Provide the (x, y) coordinate of the cell's center where the given text is located.  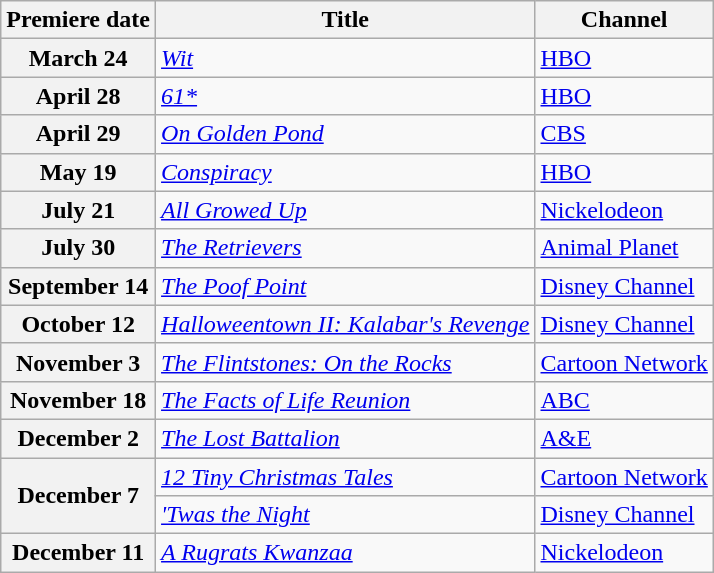
Halloweentown II: Kalabar's Revenge (346, 324)
The Lost Battalion (346, 438)
The Flintstones: On the Rocks (346, 362)
A&E (624, 438)
The Retrievers (346, 248)
December 7 (78, 496)
On Golden Pond (346, 134)
Wit (346, 58)
The Facts of Life Reunion (346, 400)
61* (346, 96)
October 12 (78, 324)
April 28 (78, 96)
The Poof Point (346, 286)
November 18 (78, 400)
April 29 (78, 134)
November 3 (78, 362)
December 2 (78, 438)
December 11 (78, 553)
Conspiracy (346, 172)
July 30 (78, 248)
'Twas the Night (346, 515)
ABC (624, 400)
Premiere date (78, 20)
September 14 (78, 286)
All Growed Up (346, 210)
May 19 (78, 172)
Title (346, 20)
Animal Planet (624, 248)
CBS (624, 134)
12 Tiny Christmas Tales (346, 477)
A Rugrats Kwanzaa (346, 553)
Channel (624, 20)
July 21 (78, 210)
March 24 (78, 58)
